Output the [X, Y] coordinate of the center of the cell containing the given text.  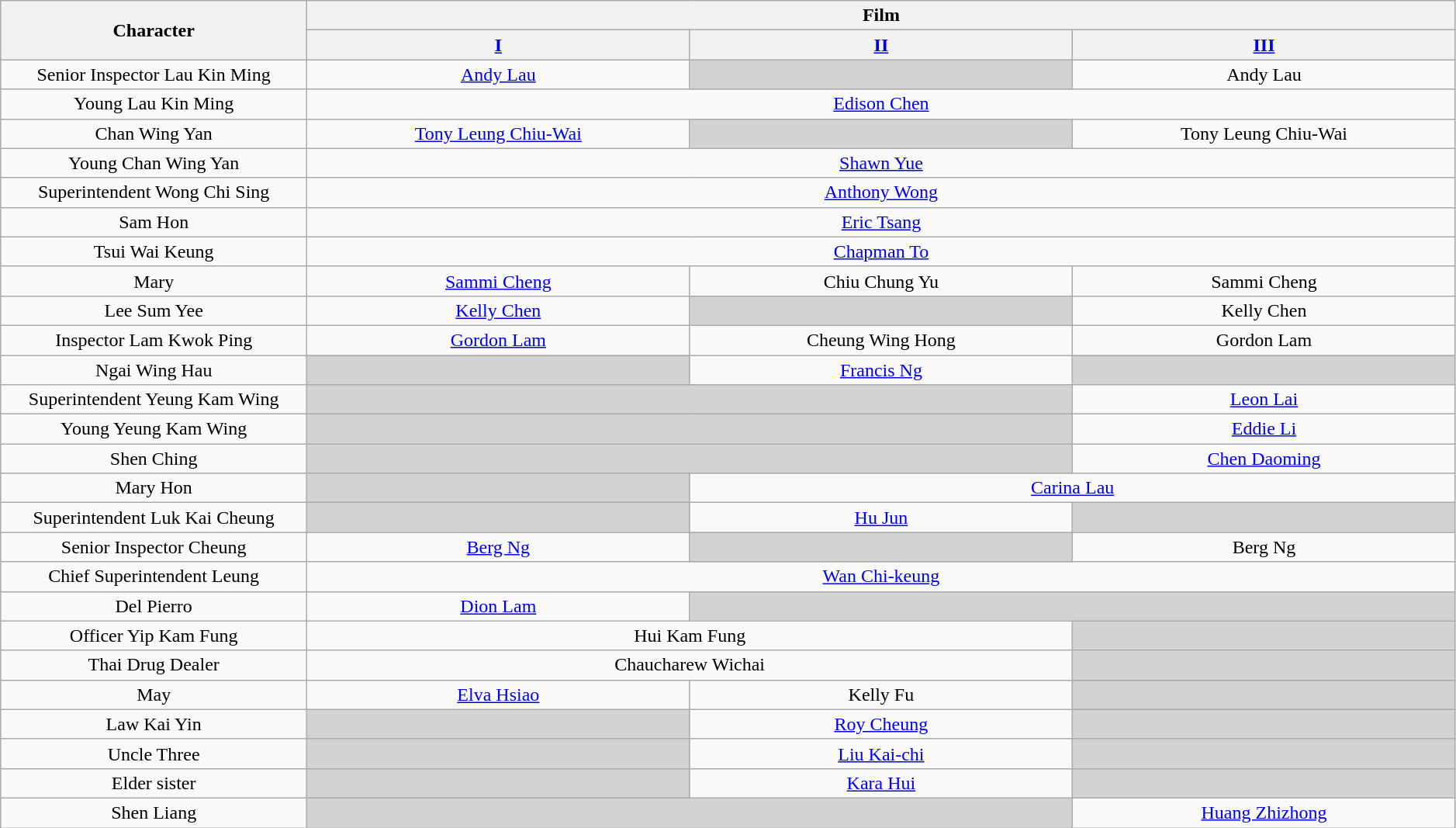
Young Lau Kin Ming [154, 104]
Inspector Lam Kwok Ping [154, 340]
Kelly Fu [881, 695]
Huang Zhizhong [1264, 812]
Dion Lam [499, 606]
Elva Hsiao [499, 695]
Superintendent Luk Kai Cheung [154, 518]
Del Pierro [154, 606]
Superintendent Yeung Kam Wing [154, 400]
May [154, 695]
Mary [154, 281]
Chen Daoming [1264, 459]
Officer Yip Kam Fung [154, 636]
Character [154, 30]
III [1264, 45]
Shen Ching [154, 459]
Film [881, 16]
Eric Tsang [881, 222]
Chief Superintendent Leung [154, 577]
Mary Hon [154, 488]
Wan Chi-keung [881, 577]
I [499, 45]
Thai Drug Dealer [154, 665]
Roy Cheung [881, 724]
II [881, 45]
Leon Lai [1264, 400]
Lee Sum Yee [154, 310]
Chan Wing Yan [154, 133]
Chiu Chung Yu [881, 281]
Carina Lau [1072, 488]
Hui Kam Fung [690, 636]
Young Yeung Kam Wing [154, 429]
Shawn Yue [881, 163]
Eddie Li [1264, 429]
Liu Kai-chi [881, 754]
Cheung Wing Hong [881, 340]
Elder sister [154, 783]
Anthony Wong [881, 192]
Ngai Wing Hau [154, 370]
Shen Liang [154, 812]
Hu Jun [881, 518]
Sam Hon [154, 222]
Chaucharew Wichai [690, 665]
Young Chan Wing Yan [154, 163]
Uncle Three [154, 754]
Kara Hui [881, 783]
Francis Ng [881, 370]
Superintendent Wong Chi Sing [154, 192]
Chapman To [881, 251]
Senior Inspector Lau Kin Ming [154, 74]
Senior Inspector Cheung [154, 547]
Tsui Wai Keung [154, 251]
Law Kai Yin [154, 724]
Edison Chen [881, 104]
